Locate the cell with the specified text and output its (x, y) center coordinate. 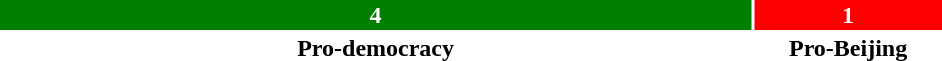
1 (848, 15)
4 (376, 15)
